For the text-containing cell, return its midpoint in (x, y) coordinate format. 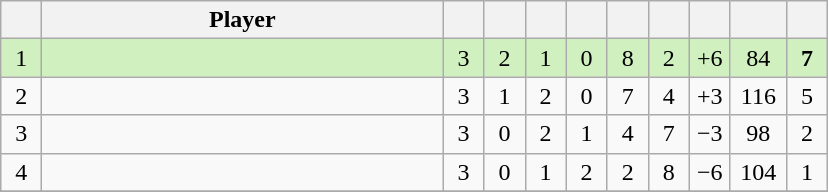
84 (758, 58)
98 (758, 134)
5 (806, 96)
Player (242, 20)
104 (758, 172)
−6 (710, 172)
+3 (710, 96)
−3 (710, 134)
116 (758, 96)
+6 (710, 58)
